Detect which cell encompasses the target text, then output its [x, y] center coordinate. 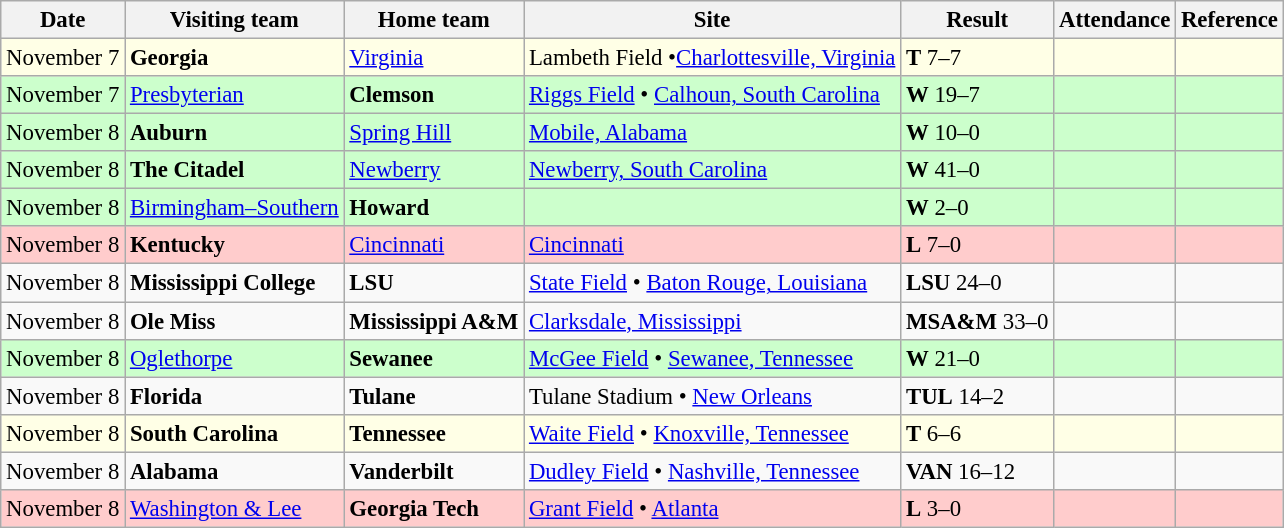
Alabama [234, 471]
Waite Field • Knoxville, Tennessee [712, 433]
Clemson [434, 95]
Clarksdale, Mississippi [712, 321]
W 19–7 [978, 95]
W 21–0 [978, 358]
Georgia [234, 58]
Tennessee [434, 433]
MSA&M 33–0 [978, 321]
VAN 16–12 [978, 471]
Date [63, 20]
Reference [1230, 20]
Presbyterian [234, 95]
W 41–0 [978, 170]
Birmingham–Southern [234, 208]
Site [712, 20]
State Field • Baton Rouge, Louisiana [712, 283]
LSU 24–0 [978, 283]
Home team [434, 20]
The Citadel [234, 170]
Result [978, 20]
L 7–0 [978, 245]
Mobile, Alabama [712, 133]
Mississippi College [234, 283]
TUL 14–2 [978, 396]
Dudley Field • Nashville, Tennessee [712, 471]
Grant Field • Atlanta [712, 509]
Sewanee [434, 358]
Newberry, South Carolina [712, 170]
LSU [434, 283]
W 10–0 [978, 133]
W 2–0 [978, 208]
Riggs Field • Calhoun, South Carolina [712, 95]
Tulane Stadium • New Orleans [712, 396]
Spring Hill [434, 133]
Auburn [234, 133]
Mississippi A&M [434, 321]
Newberry [434, 170]
McGee Field • Sewanee, Tennessee [712, 358]
South Carolina [234, 433]
T 6–6 [978, 433]
Ole Miss [234, 321]
T 7–7 [978, 58]
Visiting team [234, 20]
Tulane [434, 396]
Washington & Lee [234, 509]
Virginia [434, 58]
Vanderbilt [434, 471]
Oglethorpe [234, 358]
Lambeth Field •Charlottesville, Virginia [712, 58]
L 3–0 [978, 509]
Howard [434, 208]
Attendance [1115, 20]
Kentucky [234, 245]
Florida [234, 396]
Georgia Tech [434, 509]
